For the text-containing cell, return its midpoint in (X, Y) coordinate format. 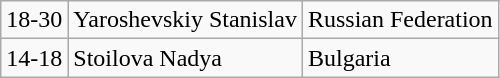
Russian Federation (400, 20)
14-18 (34, 58)
Yaroshevskiy Stanislav (186, 20)
18-30 (34, 20)
Bulgaria (400, 58)
Stoilova Nadya (186, 58)
